From the cell containing the given text, extract its center point as [X, Y] coordinate. 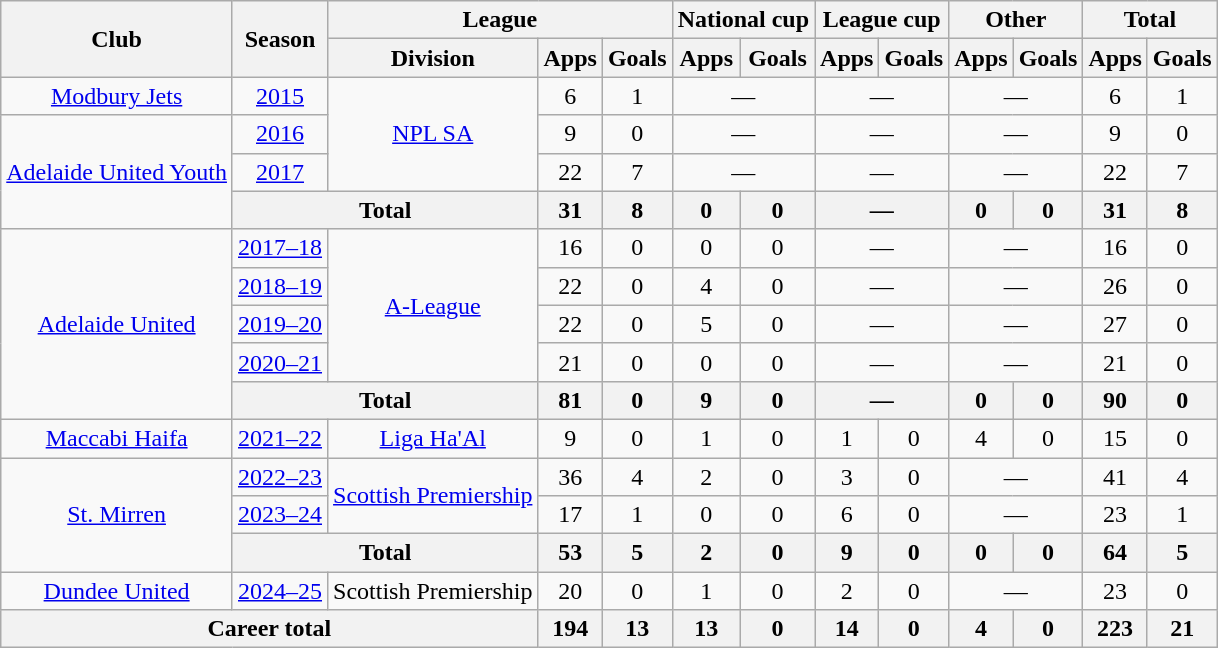
2017–18 [280, 248]
2024–25 [280, 591]
Division [433, 58]
53 [570, 553]
Adelaide United Youth [117, 172]
2023–24 [280, 515]
Season [280, 39]
2019–20 [280, 324]
26 [1115, 286]
3 [847, 477]
2015 [280, 96]
National cup [743, 20]
Maccabi Haifa [117, 438]
2021–22 [280, 438]
2018–19 [280, 286]
90 [1115, 400]
2016 [280, 134]
14 [847, 629]
36 [570, 477]
223 [1115, 629]
15 [1115, 438]
NPL SA [433, 134]
194 [570, 629]
Career total [270, 629]
2017 [280, 172]
Club [117, 39]
20 [570, 591]
League cup [882, 20]
Adelaide United [117, 324]
27 [1115, 324]
41 [1115, 477]
St. Mirren [117, 515]
Dundee United [117, 591]
Modbury Jets [117, 96]
2022–23 [280, 477]
64 [1115, 553]
Liga Ha'Al [433, 438]
17 [570, 515]
2020–21 [280, 362]
League [500, 20]
A-League [433, 305]
Other [1016, 20]
81 [570, 400]
